Scan for the cell matching the given text and deliver its (X, Y) coordinate at center. 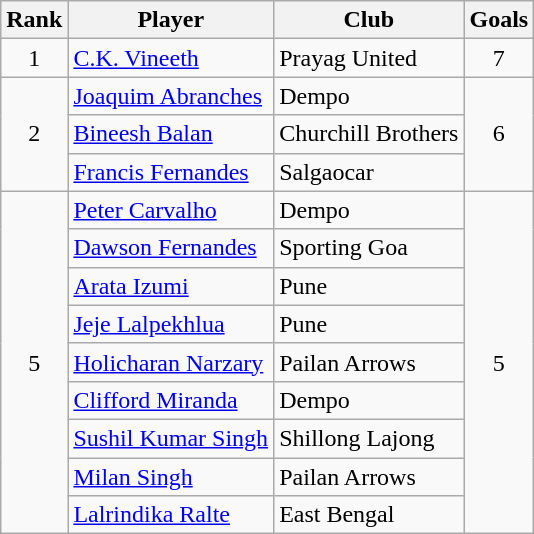
2 (34, 134)
Goals (499, 20)
Jeje Lalpekhlua (171, 324)
Peter Carvalho (171, 210)
East Bengal (369, 515)
C.K. Vineeth (171, 58)
Clifford Miranda (171, 400)
Francis Fernandes (171, 172)
Sushil Kumar Singh (171, 438)
Club (369, 20)
Player (171, 20)
Dawson Fernandes (171, 248)
Bineesh Balan (171, 134)
Salgaocar (369, 172)
Churchill Brothers (369, 134)
Arata Izumi (171, 286)
Rank (34, 20)
Prayag United (369, 58)
6 (499, 134)
7 (499, 58)
Holicharan Narzary (171, 362)
Joaquim Abranches (171, 96)
Milan Singh (171, 477)
1 (34, 58)
Shillong Lajong (369, 438)
Lalrindika Ralte (171, 515)
Sporting Goa (369, 248)
